Return (X, Y) of the center of cell containing provided text 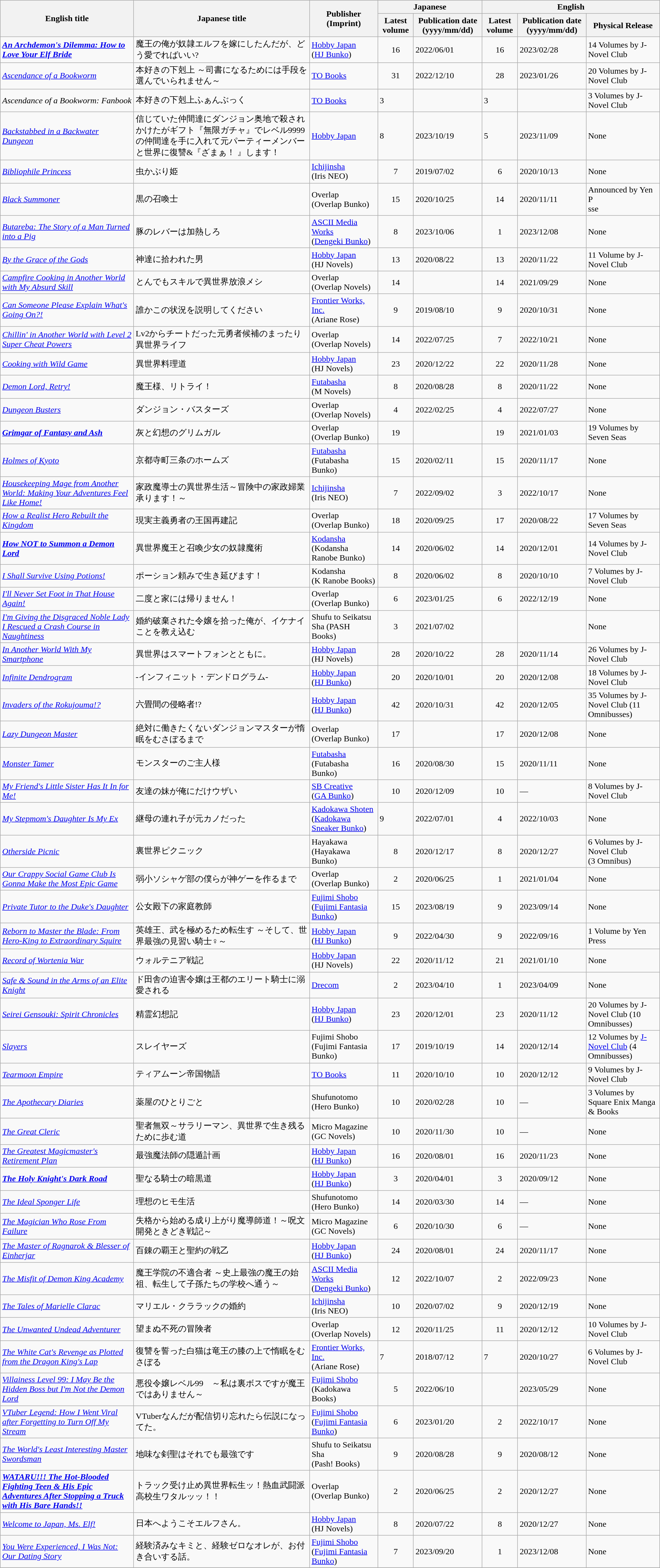
Private Tutor to the Duke's Daughter (67, 907)
Tearmoon Empire (67, 1074)
Fujimi Shobo(Kadokawa Books) (343, 1389)
2020/03/30 (448, 1201)
2019/07/02 (448, 171)
12 Volumes by J-Novel Club (4 Omnibusses) (623, 1047)
How NOT to Summon a Demon Lord (67, 548)
2020/10/01 (448, 677)
I'm Giving the Disgraced Noble Lady I Rescued a Crash Course in Naughtiness (67, 626)
An Archdemon's Dilemma: How to Love Your Elf Bride (67, 50)
魔王様、リトライ！ (221, 387)
ダンジョン・バスターズ (221, 410)
2020/11/30 (448, 1131)
19 Volumes by Seven Seas (623, 433)
Announced by Yen Psse (623, 199)
本好きの下剋上ふぁんぶっく (221, 100)
20 Volumes by J-Novel Club (623, 76)
弱小ソシャゲ部の僕らが神ゲーを作るまで (221, 879)
Otherside Picnic (67, 851)
2020/07/22 (448, 1524)
Black Summoner (67, 199)
Japanese (429, 7)
Ascendance of a Bookworm: Fanbook (67, 100)
2021/01/04 (552, 879)
望まぬ不死の冒険者 (221, 1329)
とんでもスキルで異世界放浪メシ (221, 282)
豚のレバーは加熱しろ (221, 232)
2023/02/28 (552, 50)
8 Volumes by J-Novel Club (623, 791)
Our Crappy Social Game Club Is Gonna Make the Most Epic Game (67, 879)
31 (396, 76)
Japanese title (221, 18)
日本へようこそエルフさん。 (221, 1524)
2023/01/20 (448, 1422)
The Great Cleric (67, 1131)
I Shall Survive Using Potions! (67, 576)
11 Volume by J-Novel Club (623, 259)
2022/09/16 (552, 936)
魔王学院の不適合者 ～史上最強の魔王の始祖、転生して子孫たちの学校へ通う～ (221, 1279)
2021/01/03 (552, 433)
精霊幻想記 (221, 1014)
2020/02/11 (448, 460)
-インフィニット・デンドログラム- (221, 677)
最強魔法師の隠遁計画 (221, 1156)
2022/07/25 (448, 339)
薬屋のひとりごと (221, 1102)
2020/11/23 (552, 1156)
20 Volumes by J-Novel Club (10 Omnibusses) (623, 1014)
Lv2からチートだった元勇者候補のまったり異世界ライフ (221, 339)
聖者無双～サラリーマン、異世界で生き残るために歩む道 (221, 1131)
京都寺町三条のホームズ (221, 460)
The Greatest Magicmaster's Retirement Plan (67, 1156)
2020/10/25 (448, 199)
2023/09/14 (552, 907)
婚約破棄された令嬢を拾った俺が、イケナイことを教え込む (221, 626)
本好きの下剋上 ～司書になるためには手段を選んでいられません～ (221, 76)
ティアムーン帝国物語 (221, 1074)
2023/04/10 (448, 985)
Welcome to Japan, Ms. Elf! (67, 1524)
The World's Least Interesting Master Swordsman (67, 1454)
2023/04/09 (552, 985)
2023/05/29 (552, 1389)
スレイヤーズ (221, 1047)
Demon Lord, Retry! (67, 387)
Publisher(Imprint) (343, 18)
2020/11/14 (552, 654)
復讐を誓った白猫は竜王の膝の上で惰眠をむさぼる (221, 1357)
2022/09/23 (552, 1279)
Bibliophile Princess (67, 171)
モンスターのご主人様 (221, 764)
18 Volumes by J-Novel Club (623, 677)
2018/07/12 (448, 1357)
地味な剣聖はそれでも最強です (221, 1454)
2020/10/27 (552, 1357)
2022/04/30 (448, 936)
2021/09/29 (552, 282)
英雄王、武を極めるため転生す ～そして、世界最強の見習い騎士♀～ (221, 936)
The Magician Who Rose From Failure (67, 1226)
2020/09/25 (448, 520)
2023/11/09 (552, 136)
Can Someone Please Explain What's Going On?! (67, 310)
The Apothecary Diaries (67, 1102)
2020/11/25 (448, 1329)
VTuber Legend: How I Went Viral after Forgetting to Turn Off My Stream (67, 1422)
黒の召喚士 (221, 199)
Housekeeping Mage from Another World: Making Your Adventures Feel Like Home! (67, 493)
2019/08/10 (448, 310)
Cooking with Wild Game (67, 364)
2022/02/25 (448, 410)
2022/10/03 (552, 819)
6 Volumes by J-Novel Club (623, 1357)
2023/10/19 (448, 136)
English title (67, 18)
2020/07/02 (448, 1306)
2020/08/30 (448, 764)
2020/12/14 (552, 1047)
2023/08/19 (448, 907)
I'll Never Set Foot in That House Again! (67, 599)
2022/07/01 (448, 819)
信じていた仲間達にダンジョン奥地で殺されかけたがギフト『無限ガチャ』でレベル9999の仲間達を手に入れて元パーティーメンバーと世界に復讐&『ざまぁ！ 』します！ (221, 136)
継母の連れ子が元カノだった (221, 819)
2020/02/28 (448, 1102)
Hayakawa(Hayakawa Bunko) (343, 851)
The Misfit of Demon King Academy (67, 1279)
3 Volumes by Square Enix Manga & Books (623, 1102)
9 Volumes by J-Novel Club (623, 1074)
2019/10/19 (448, 1047)
1 Volume by Yen Press (623, 936)
Kodansha(Kodansha Ranobe Bunko) (343, 548)
2023/09/20 (448, 1551)
六畳間の侵略者!? (221, 705)
The Tales of Marielle Clarac (67, 1306)
You Were Experienced, I Was Not: Our Dating Story (67, 1551)
Dungeon Busters (67, 410)
Drecom (343, 985)
VTuberなんだが配信切り忘れたら伝説になってた。 (221, 1422)
誰かこの状況を説明してください (221, 310)
Villainess Level 99: I May Be the Hidden Boss but I'm Not the Demon Lord (67, 1389)
悪役令嬢レベル99 ～私は裏ボスですが魔王ではありません～ (221, 1389)
2022/09/02 (448, 493)
Record of Wortenia War (67, 960)
Seirei Gensouki: Spirit Chronicles (67, 1014)
26 Volumes by J-Novel Club (623, 654)
2020/10/13 (552, 171)
聖なる騎士の暗黒道 (221, 1179)
2023/10/06 (448, 232)
異世界はスマートフォンとともに。 (221, 654)
2022/06/10 (448, 1389)
異世界魔王と召喚少女の奴隷魔術 (221, 548)
Physical Release (623, 25)
Safe & Sound in the Arms of an Elite Knight (67, 985)
2020/12/17 (448, 851)
2022/10/07 (448, 1279)
2020/12/05 (552, 705)
2022/07/27 (552, 410)
6 Volumes by J-Novel Club(3 Omnibus) (623, 851)
The Unwanted Undead Adventurer (67, 1329)
2023/01/25 (448, 599)
18 (396, 520)
Kodansha(K Ranobe Books) (343, 576)
2020/10/30 (448, 1226)
Hobby Japan (343, 136)
二度と家には帰りません！ (221, 599)
My Friend's Little Sister Has It In for Me! (67, 791)
2020/04/01 (448, 1179)
2021/07/02 (448, 626)
経験済みなキミと、経験ゼロなオレが、お付き合いする話。 (221, 1551)
理想のヒモ生活 (221, 1201)
Lazy Dungeon Master (67, 734)
Butareba: The Story of a Man Turned into a Pig (67, 232)
WATARU!!! The Hot-Blooded Fighting Teen & His Epic Adventures After Stopping a Truck with His Bare Hands!! (67, 1491)
Chillin' in Another World with Level 2 Super Cheat Powers (67, 339)
家政魔導士の異世界生活～冒険中の家政婦業承ります！～ (221, 493)
友達の妹が俺にだけウザい (221, 791)
How a Realist Hero Rebuilt the Kingdom (67, 520)
2022/10/21 (552, 339)
現実主義勇者の王国再建記 (221, 520)
2020/09/12 (552, 1179)
2020/12/09 (448, 791)
Ascendance of a Bookworm (67, 76)
3 Volumes by J-Novel Club (623, 100)
Monster Tamer (67, 764)
Holmes of Kyoto (67, 460)
ウォルテニア戦記 (221, 960)
Invaders of the Rokujouma!? (67, 705)
魔王の俺が奴隷エルフを嫁にしたんだが、どう愛でればいい? (221, 50)
7 Volumes by J-Novel Club (623, 576)
2020/12/19 (552, 1306)
虫かぶり姫 (221, 171)
17 Volumes by Seven Seas (623, 520)
The Ideal Sponger Life (67, 1201)
The Holy Knight's Dark Road (67, 1179)
2020/08/12 (552, 1454)
灰と幻想のグリムガル (221, 433)
Slayers (67, 1047)
2020/11/28 (552, 364)
異世界料理道 (221, 364)
English (571, 7)
By the Grace of the Gods (67, 259)
SB Creative(GA Bunko) (343, 791)
2022/06/01 (448, 50)
Shufu to Seikatsu Sha(Pash! Books) (343, 1454)
百錬の覇王と聖約の戦乙 (221, 1251)
神達に拾われた男 (221, 259)
マリエル・クララックの婚約 (221, 1306)
裏世界ピクニック (221, 851)
Infinite Dendrogram (67, 677)
35 Volumes by J-Novel Club (11 Omnibusses) (623, 705)
公女殿下の家庭教師 (221, 907)
Reborn to Master the Blade: From Hero-King to Extraordinary Squire (67, 936)
Futabasha(M Novels) (343, 387)
Shufu to Seikatsu Sha (PASH Books) (343, 626)
10 Volumes by J-Novel Club (623, 1329)
2022/12/19 (552, 599)
2022/12/10 (448, 76)
Grimgar of Fantasy and Ash (67, 433)
The Master of Ragnarok & Blesser of Einherjar (67, 1251)
絶対に働きたくないダンジョンマスターが惰眠をむさぼるまで (221, 734)
2020/12/22 (448, 364)
In Another World With My Smartphone (67, 654)
ポーション頼みで生き延びます！ (221, 576)
2023/01/26 (552, 76)
The White Cat's Revenge as Plotted from the Dragon King's Lap (67, 1357)
2020/10/22 (448, 654)
ド田舎の迫害令嬢は王都のエリート騎士に溺愛される (221, 985)
My Stepmom's Daughter Is My Ex (67, 819)
Backstabbed in a Backwater Dungeon (67, 136)
トラック受け止め異世界転生ッ！熱血武闘派高校生ワタルッッ！！ (221, 1491)
Campfire Cooking in Another World with My Absurd Skill (67, 282)
失格から始める成り上がり魔導師道！～呪文開発ときどき戦記～ (221, 1226)
2021/01/10 (552, 960)
21 (500, 960)
Kadokawa Shoten(Kadokawa Sneaker Bunko) (343, 819)
